Find where the given text appears and provide that cell's center as [X, Y] coordinate. 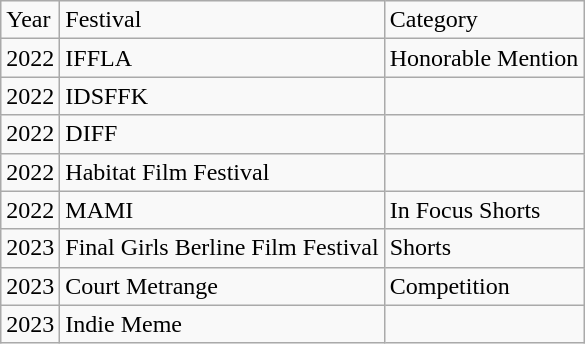
Court Metrange [222, 286]
MAMI [222, 210]
Final Girls Berline Film Festival [222, 248]
Festival [222, 20]
Shorts [484, 248]
IDSFFK [222, 96]
Habitat Film Festival [222, 172]
Indie Meme [222, 324]
IFFLA [222, 58]
Honorable Mention [484, 58]
Competition [484, 286]
DIFF [222, 134]
In Focus Shorts [484, 210]
Category [484, 20]
Year [30, 20]
